Return (x, y) of the center of cell containing provided text 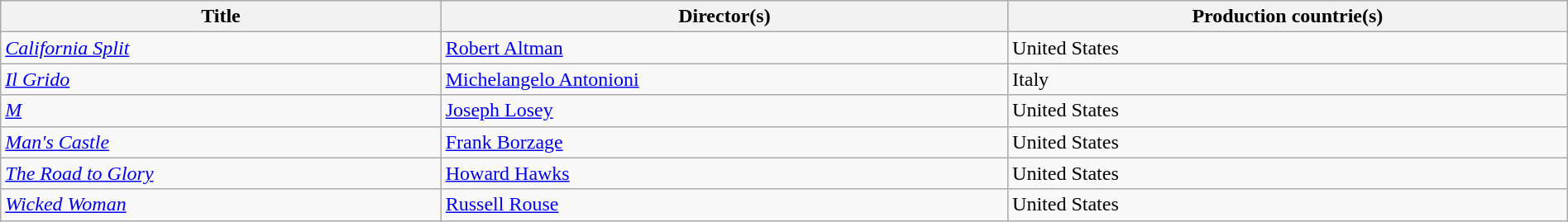
Man's Castle (221, 142)
Title (221, 17)
Howard Hawks (724, 173)
Robert Altman (724, 48)
Frank Borzage (724, 142)
M (221, 111)
The Road to Glory (221, 173)
Wicked Woman (221, 205)
Joseph Losey (724, 111)
Michelangelo Antonioni (724, 79)
Il Grido (221, 79)
Italy (1288, 79)
Russell Rouse (724, 205)
Director(s) (724, 17)
California Split (221, 48)
Production countrie(s) (1288, 17)
